Pinpoint the cell where the given text exists, returning its (X, Y) midpoint coordinate. 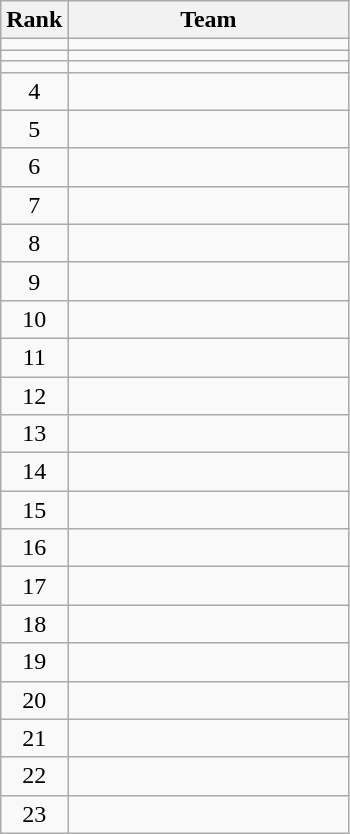
14 (34, 472)
5 (34, 129)
20 (34, 700)
18 (34, 624)
11 (34, 357)
Team (208, 20)
22 (34, 776)
10 (34, 319)
17 (34, 586)
21 (34, 738)
19 (34, 662)
9 (34, 281)
Rank (34, 20)
23 (34, 814)
12 (34, 395)
13 (34, 434)
6 (34, 167)
16 (34, 548)
8 (34, 243)
15 (34, 510)
4 (34, 91)
7 (34, 205)
